Locate the cell with the specified text and output its (x, y) center coordinate. 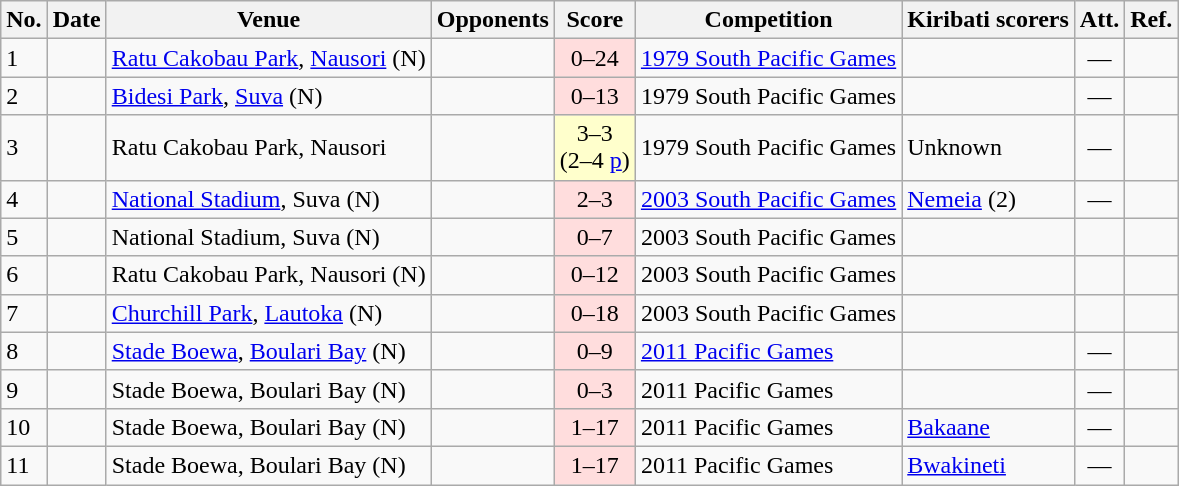
Kiribati scorers (988, 20)
0–24 (594, 58)
Score (594, 20)
5 (24, 237)
2 (24, 96)
3 (24, 148)
0–9 (594, 351)
Bakaane (988, 427)
11 (24, 465)
Ratu Cakobau Park, Nausori (268, 148)
Bwakineti (988, 465)
Bidesi Park, Suva (N) (268, 96)
7 (24, 313)
Att. (1099, 20)
9 (24, 389)
0–12 (594, 275)
Venue (268, 20)
3–3(2–4 p) (594, 148)
2–3 (594, 199)
0–18 (594, 313)
Churchill Park, Lautoka (N) (268, 313)
0–3 (594, 389)
Ref. (1152, 20)
Competition (768, 20)
1 (24, 58)
8 (24, 351)
10 (24, 427)
0–13 (594, 96)
No. (24, 20)
6 (24, 275)
Opponents (492, 20)
Date (76, 20)
4 (24, 199)
0–7 (594, 237)
Unknown (988, 148)
Nemeia (2) (988, 199)
